From the cell containing the given text, extract its center point as [x, y] coordinate. 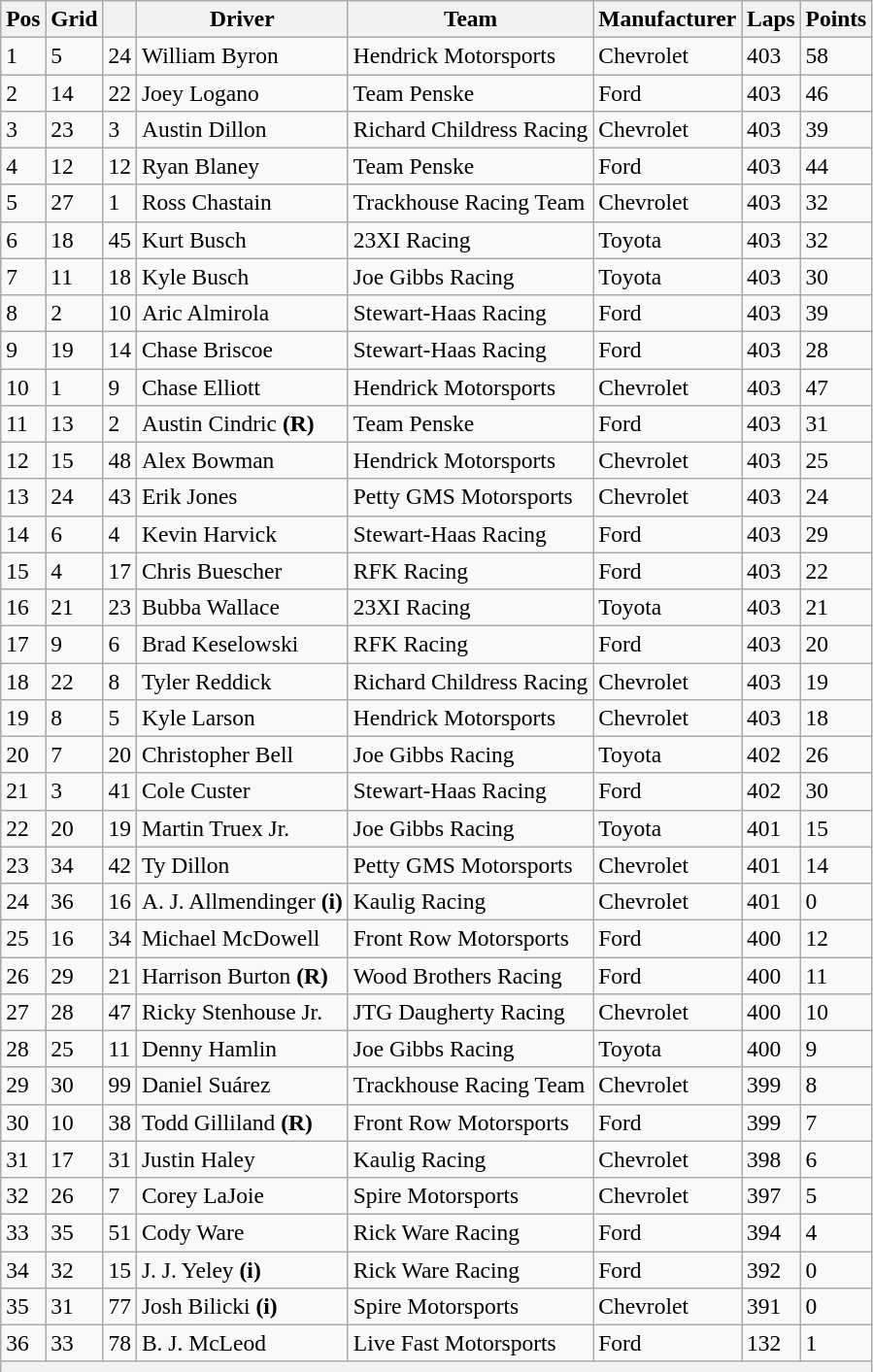
41 [119, 791]
99 [119, 1086]
Chase Elliott [242, 386]
392 [771, 1269]
Manufacturer [668, 18]
Bubba Wallace [242, 607]
Michael McDowell [242, 938]
Kevin Harvick [242, 534]
394 [771, 1232]
Kurt Busch [242, 240]
Kyle Busch [242, 277]
Martin Truex Jr. [242, 828]
Pos [23, 18]
Ryan Blaney [242, 166]
Aric Almirola [242, 313]
Kyle Larson [242, 718]
Daniel Suárez [242, 1086]
Wood Brothers Racing [470, 975]
Harrison Burton (R) [242, 975]
Team [470, 18]
Ross Chastain [242, 203]
Tyler Reddick [242, 681]
JTG Daugherty Racing [470, 1012]
43 [119, 497]
A. J. Allmendinger (i) [242, 901]
Grid [74, 18]
Todd Gilliland (R) [242, 1122]
William Byron [242, 55]
132 [771, 1343]
391 [771, 1306]
Chase Briscoe [242, 350]
Austin Cindric (R) [242, 423]
38 [119, 1122]
Austin Dillon [242, 129]
46 [836, 92]
51 [119, 1232]
Justin Haley [242, 1159]
Josh Bilicki (i) [242, 1306]
B. J. McLeod [242, 1343]
Cody Ware [242, 1232]
Live Fast Motorsports [470, 1343]
Joey Logano [242, 92]
78 [119, 1343]
397 [771, 1195]
Ty Dillon [242, 865]
Denny Hamlin [242, 1049]
Christopher Bell [242, 754]
Ricky Stenhouse Jr. [242, 1012]
42 [119, 865]
58 [836, 55]
48 [119, 460]
Erik Jones [242, 497]
44 [836, 166]
Alex Bowman [242, 460]
Cole Custer [242, 791]
77 [119, 1306]
Brad Keselowski [242, 644]
Driver [242, 18]
45 [119, 240]
Corey LaJoie [242, 1195]
Laps [771, 18]
398 [771, 1159]
J. J. Yeley (i) [242, 1269]
Points [836, 18]
Chris Buescher [242, 571]
